Provide the [X, Y] coordinate of the cell's center where the given text is located.  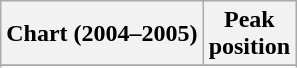
Peakposition [249, 34]
Chart (2004–2005) [102, 34]
